Search for the cell housing the specified text and yield its (x, y) center coordinate. 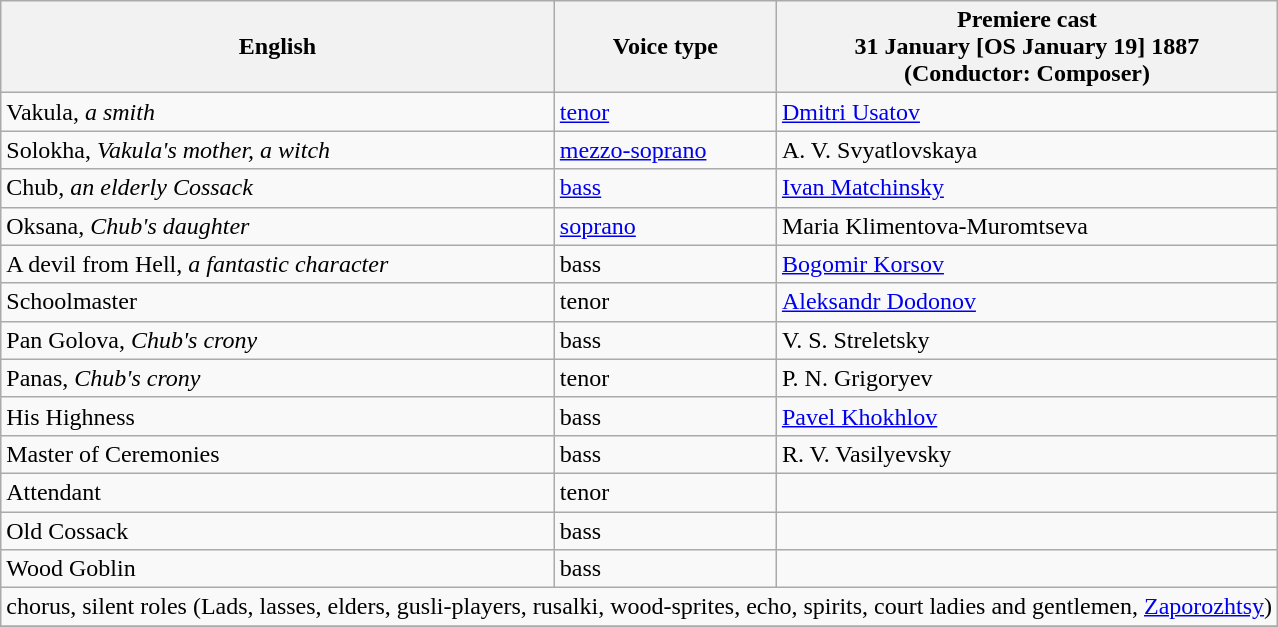
A devil from Hell, a fantastic character (278, 264)
Maria Klimentova-Muromtseva (1026, 226)
Panas, Chub's crony (278, 378)
His Highness (278, 416)
English (278, 47)
Oksana, Chub's daughter (278, 226)
Chub, an elderly Cossack (278, 188)
Premiere cast31 January [OS January 19] 1887(Conductor: Composer) (1026, 47)
Dmitri Usatov (1026, 112)
Attendant (278, 492)
Master of Ceremonies (278, 454)
Pan Golova, Chub's crony (278, 340)
A. V. Svyatlovskaya (1026, 150)
V. S. Streletsky (1026, 340)
P. N. Grigoryev (1026, 378)
Voice type (665, 47)
chorus, silent roles (Lads, lasses, elders, gusli-players, rusalki, wood-sprites, echo, spirits, court ladies and gentlemen, Zaporozhtsy) (640, 607)
Ivan Matchinsky (1026, 188)
Pavel Khokhlov (1026, 416)
soprano (665, 226)
mezzo-soprano (665, 150)
Old Cossack (278, 531)
Vakula, a smith (278, 112)
R. V. Vasilyevsky (1026, 454)
Schoolmaster (278, 302)
Aleksandr Dodonov (1026, 302)
Bogomir Korsov (1026, 264)
Solokha, Vakula's mother, a witch (278, 150)
Wood Goblin (278, 569)
